Capture the cell that displays the provided text and extract its (x, y) central coordinate. 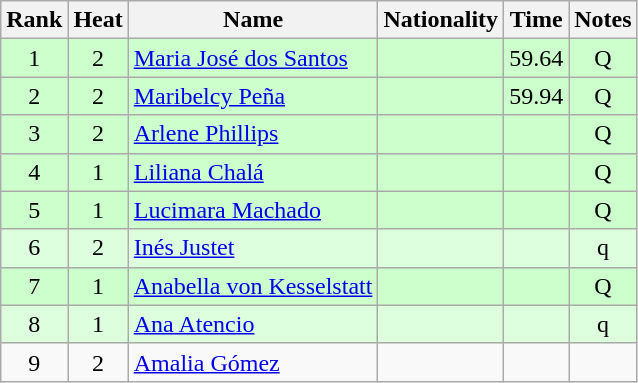
Liliana Chalá (253, 172)
Lucimara Machado (253, 210)
Maribelcy Peña (253, 96)
Maria José dos Santos (253, 58)
59.94 (536, 96)
8 (34, 324)
Notes (603, 20)
Nationality (441, 20)
Inés Justet (253, 248)
Name (253, 20)
7 (34, 286)
Amalia Gómez (253, 362)
59.64 (536, 58)
3 (34, 134)
9 (34, 362)
Time (536, 20)
6 (34, 248)
5 (34, 210)
Heat (98, 20)
Anabella von Kesselstatt (253, 286)
Arlene Phillips (253, 134)
Rank (34, 20)
Ana Atencio (253, 324)
4 (34, 172)
